Find where the given text appears and provide that cell's center as (X, Y) coordinate. 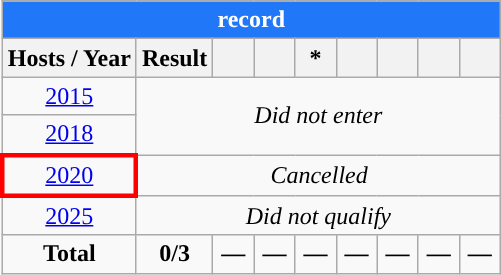
Did not enter (318, 116)
0/3 (174, 254)
Hosts / Year (69, 58)
record (251, 20)
Cancelled (318, 174)
Result (174, 58)
Total (69, 254)
2025 (69, 216)
Did not qualify (318, 216)
2020 (69, 174)
2018 (69, 135)
* (316, 58)
2015 (69, 96)
